Find where the given text appears and provide that cell's center as (X, Y) coordinate. 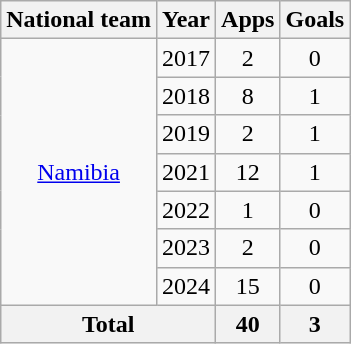
8 (248, 96)
Total (108, 324)
40 (248, 324)
2023 (186, 248)
2019 (186, 134)
3 (315, 324)
Namibia (79, 172)
12 (248, 172)
15 (248, 286)
2021 (186, 172)
2022 (186, 210)
Goals (315, 20)
2018 (186, 96)
Apps (248, 20)
Year (186, 20)
2017 (186, 58)
National team (79, 20)
2024 (186, 286)
